Return the [x, y] coordinate for the center point of the cell that contains the specified text.  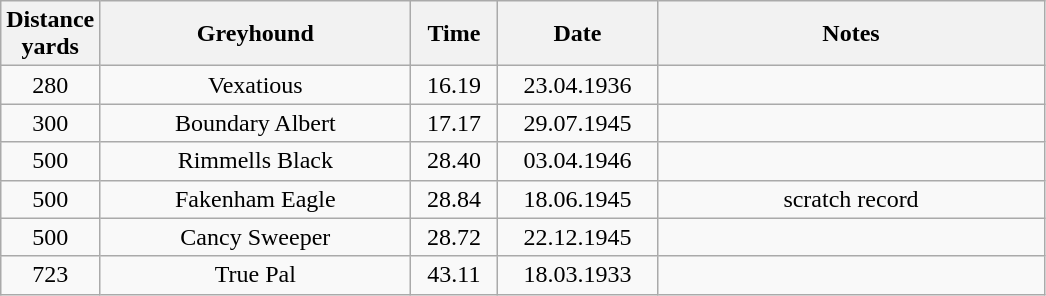
723 [50, 275]
Vexatious [256, 85]
scratch record [851, 199]
03.04.1946 [578, 161]
16.19 [454, 85]
Cancy Sweeper [256, 237]
True Pal [256, 275]
22.12.1945 [578, 237]
Rimmells Black [256, 161]
Date [578, 34]
28.40 [454, 161]
280 [50, 85]
29.07.1945 [578, 123]
18.06.1945 [578, 199]
43.11 [454, 275]
300 [50, 123]
Notes [851, 34]
Distance yards [50, 34]
17.17 [454, 123]
Fakenham Eagle [256, 199]
18.03.1933 [578, 275]
28.72 [454, 237]
23.04.1936 [578, 85]
Greyhound [256, 34]
Time [454, 34]
28.84 [454, 199]
Boundary Albert [256, 123]
